Provide the (x, y) coordinate of the cell's center where the given text is located.  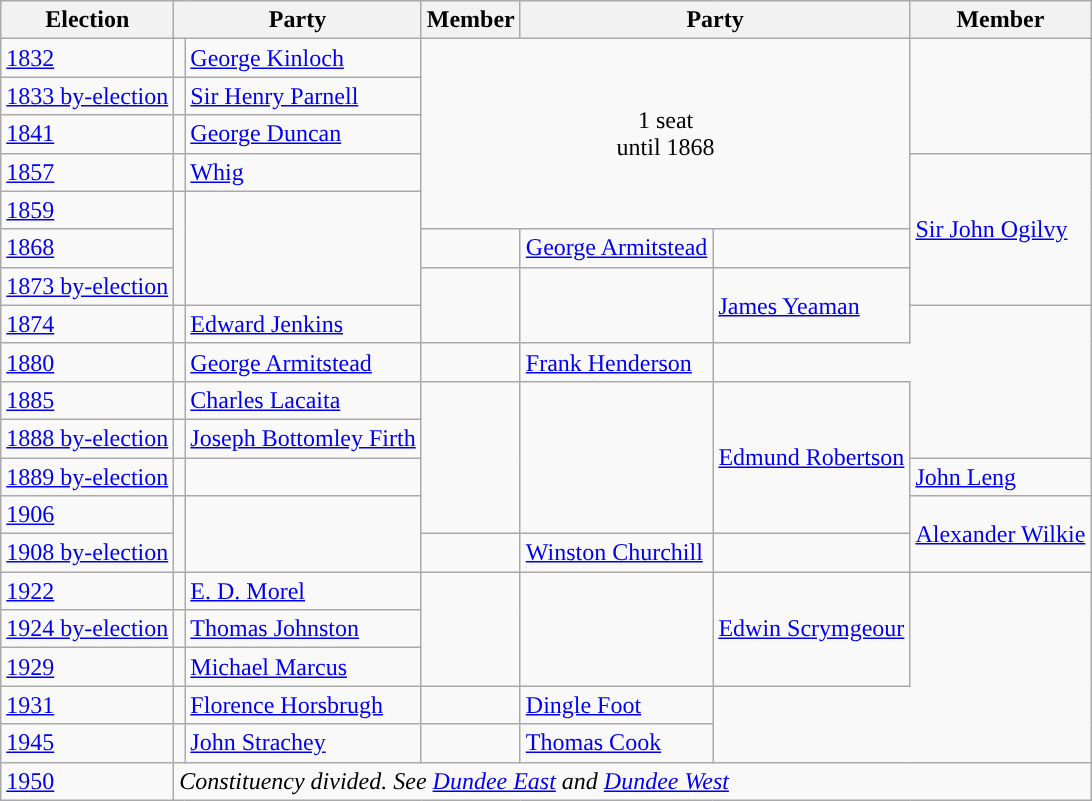
1 seatuntil 1868 (666, 134)
Joseph Bottomley Firth (303, 438)
1874 (88, 324)
John Leng (1000, 477)
George Duncan (303, 134)
1929 (88, 667)
1873 by-election (88, 286)
1950 (88, 781)
1859 (88, 210)
Election (88, 20)
1945 (88, 743)
1931 (88, 705)
Charles Lacaita (303, 400)
1832 (88, 58)
Florence Horsbrugh (303, 705)
Thomas Cook (616, 743)
1841 (88, 134)
1908 by-election (88, 553)
Michael Marcus (303, 667)
1888 by-election (88, 438)
Frank Henderson (616, 362)
1906 (88, 515)
Alexander Wilkie (1000, 534)
1833 by-election (88, 96)
1924 by-election (88, 629)
James Yeaman (812, 305)
Sir Henry Parnell (303, 96)
1868 (88, 248)
Thomas Johnston (303, 629)
Edward Jenkins (303, 324)
1857 (88, 172)
Edwin Scrymgeour (812, 629)
Dingle Foot (616, 705)
1885 (88, 400)
Edmund Robertson (812, 457)
Winston Churchill (616, 553)
1922 (88, 591)
Sir John Ogilvy (1000, 229)
Constituency divided. See Dundee East and Dundee West (632, 781)
E. D. Morel (303, 591)
1889 by-election (88, 477)
John Strachey (303, 743)
George Kinloch (303, 58)
1880 (88, 362)
Whig (303, 172)
